Determine the (X, Y) coordinate at the center of the cell enclosing the given text.  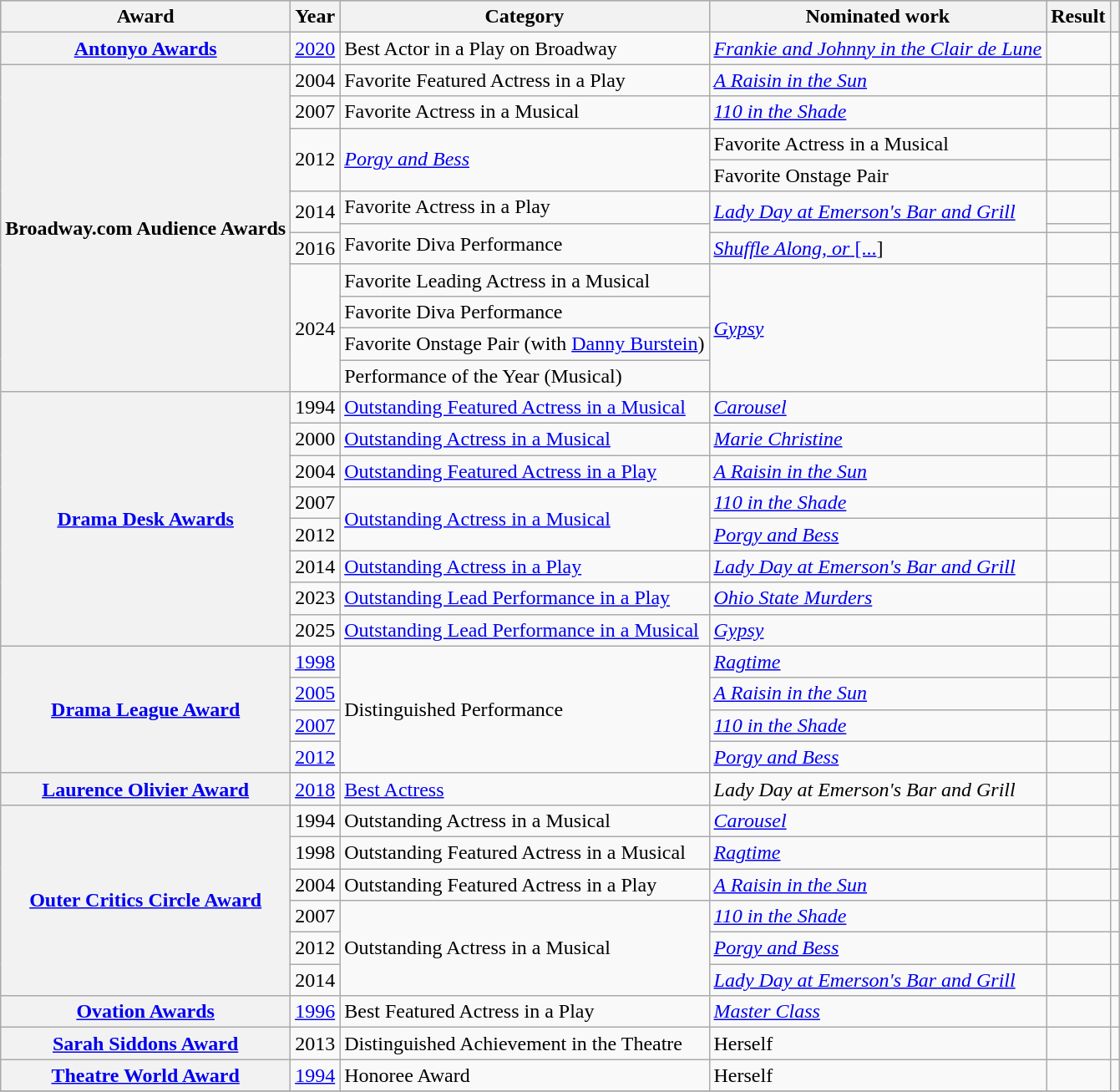
Honoree Award (525, 1075)
2025 (316, 630)
Laurence Olivier Award (145, 789)
Favorite Leading Actress in a Musical (525, 280)
Favorite Onstage Pair (with Danny Burstein) (525, 343)
Theatre World Award (145, 1075)
2018 (316, 789)
Frankie and Johnny in the Clair de Lune (878, 48)
Outstanding Lead Performance in a Play (525, 598)
Master Class (878, 1012)
Favorite Actress in a Play (525, 207)
Favorite Onstage Pair (878, 175)
Broadway.com Audience Awards (145, 228)
Sarah Siddons Award (145, 1044)
Ohio State Murders (878, 598)
Result (1078, 17)
Best Featured Actress in a Play (525, 1012)
Distinguished Achievement in the Theatre (525, 1044)
2024 (316, 328)
Shuffle Along, or [...] (878, 248)
2016 (316, 248)
Outer Critics Circle Award (145, 900)
Nominated work (878, 17)
Year (316, 17)
Favorite Featured Actress in a Play (525, 80)
Award (145, 17)
2005 (316, 693)
Ovation Awards (145, 1012)
Drama League Award (145, 709)
Distinguished Performance (525, 709)
Category (525, 17)
1996 (316, 1012)
Antonyo Awards (145, 48)
2023 (316, 598)
Best Actress (525, 789)
Drama Desk Awards (145, 519)
2020 (316, 48)
Performance of the Year (Musical) (525, 375)
Marie Christine (878, 439)
2013 (316, 1044)
Outstanding Lead Performance in a Musical (525, 630)
2000 (316, 439)
Outstanding Actress in a Play (525, 566)
Best Actor in a Play on Broadway (525, 48)
